Extract the (X, Y) coordinate from the center of the cell holding the provided text.  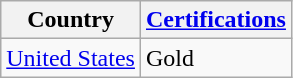
Country (71, 20)
Gold (216, 58)
Certifications (216, 20)
United States (71, 58)
